Scan for the cell matching the given text and deliver its (X, Y) coordinate at center. 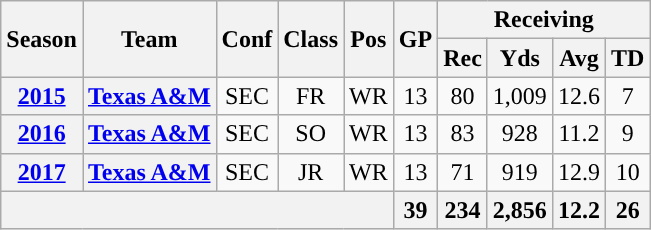
SO (311, 134)
FR (311, 96)
9 (627, 134)
11.2 (578, 134)
919 (520, 172)
TD (627, 58)
Class (311, 39)
Yds (520, 58)
12.6 (578, 96)
Avg (578, 58)
26 (627, 210)
928 (520, 134)
7 (627, 96)
12.2 (578, 210)
Season (42, 39)
Pos (369, 39)
1,009 (520, 96)
10 (627, 172)
Rec (463, 58)
Team (149, 39)
234 (463, 210)
2015 (42, 96)
2016 (42, 134)
80 (463, 96)
JR (311, 172)
39 (415, 210)
Conf (247, 39)
GP (415, 39)
71 (463, 172)
83 (463, 134)
Receiving (544, 20)
2017 (42, 172)
2,856 (520, 210)
12.9 (578, 172)
